Identify which cell holds the provided text, then report its [X, Y] central coordinate. 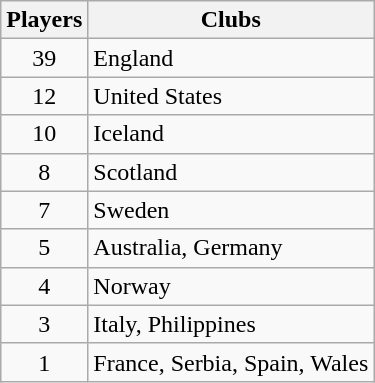
Sweden [231, 210]
7 [44, 210]
Italy, Philippines [231, 324]
39 [44, 58]
France, Serbia, Spain, Wales [231, 362]
England [231, 58]
4 [44, 286]
Iceland [231, 134]
5 [44, 248]
3 [44, 324]
Clubs [231, 20]
Australia, Germany [231, 248]
Scotland [231, 172]
10 [44, 134]
12 [44, 96]
Players [44, 20]
Norway [231, 286]
1 [44, 362]
United States [231, 96]
8 [44, 172]
